Return the (x, y) coordinate for the center point of the cell that contains the specified text.  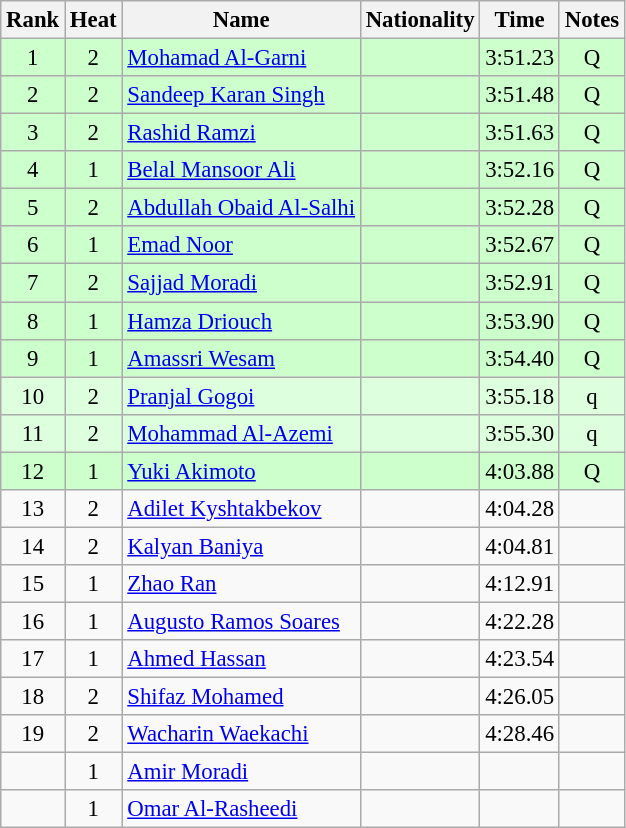
3:54.40 (520, 358)
Nationality (420, 20)
16 (33, 621)
Emad Noor (241, 245)
4:04.28 (520, 509)
Yuki Akimoto (241, 471)
10 (33, 396)
12 (33, 471)
3:55.30 (520, 433)
14 (33, 546)
4:23.54 (520, 659)
Amassri Wesam (241, 358)
Hamza Driouch (241, 321)
18 (33, 697)
13 (33, 509)
Notes (592, 20)
3:52.16 (520, 170)
Adilet Kyshtakbekov (241, 509)
Rank (33, 20)
8 (33, 321)
Mohamad Al-Garni (241, 58)
Abdullah Obaid Al-Salhi (241, 208)
3:55.18 (520, 396)
Augusto Ramos Soares (241, 621)
Mohammad Al-Azemi (241, 433)
3:53.90 (520, 321)
Sandeep Karan Singh (241, 95)
7 (33, 283)
Rashid Ramzi (241, 133)
Kalyan Baniya (241, 546)
Belal Mansoor Ali (241, 170)
5 (33, 208)
Omar Al-Rasheedi (241, 809)
15 (33, 584)
3:52.28 (520, 208)
3:52.67 (520, 245)
4:26.05 (520, 697)
4:12.91 (520, 584)
3:51.23 (520, 58)
3 (33, 133)
Ahmed Hassan (241, 659)
Heat (94, 20)
4:03.88 (520, 471)
Name (241, 20)
Wacharin Waekachi (241, 734)
Shifaz Mohamed (241, 697)
19 (33, 734)
4:22.28 (520, 621)
Amir Moradi (241, 772)
Pranjal Gogoi (241, 396)
6 (33, 245)
3:51.48 (520, 95)
4:28.46 (520, 734)
17 (33, 659)
11 (33, 433)
4 (33, 170)
Time (520, 20)
4:04.81 (520, 546)
9 (33, 358)
Zhao Ran (241, 584)
3:51.63 (520, 133)
Sajjad Moradi (241, 283)
3:52.91 (520, 283)
